Provide the [X, Y] coordinate of the cell's center where the given text is located.  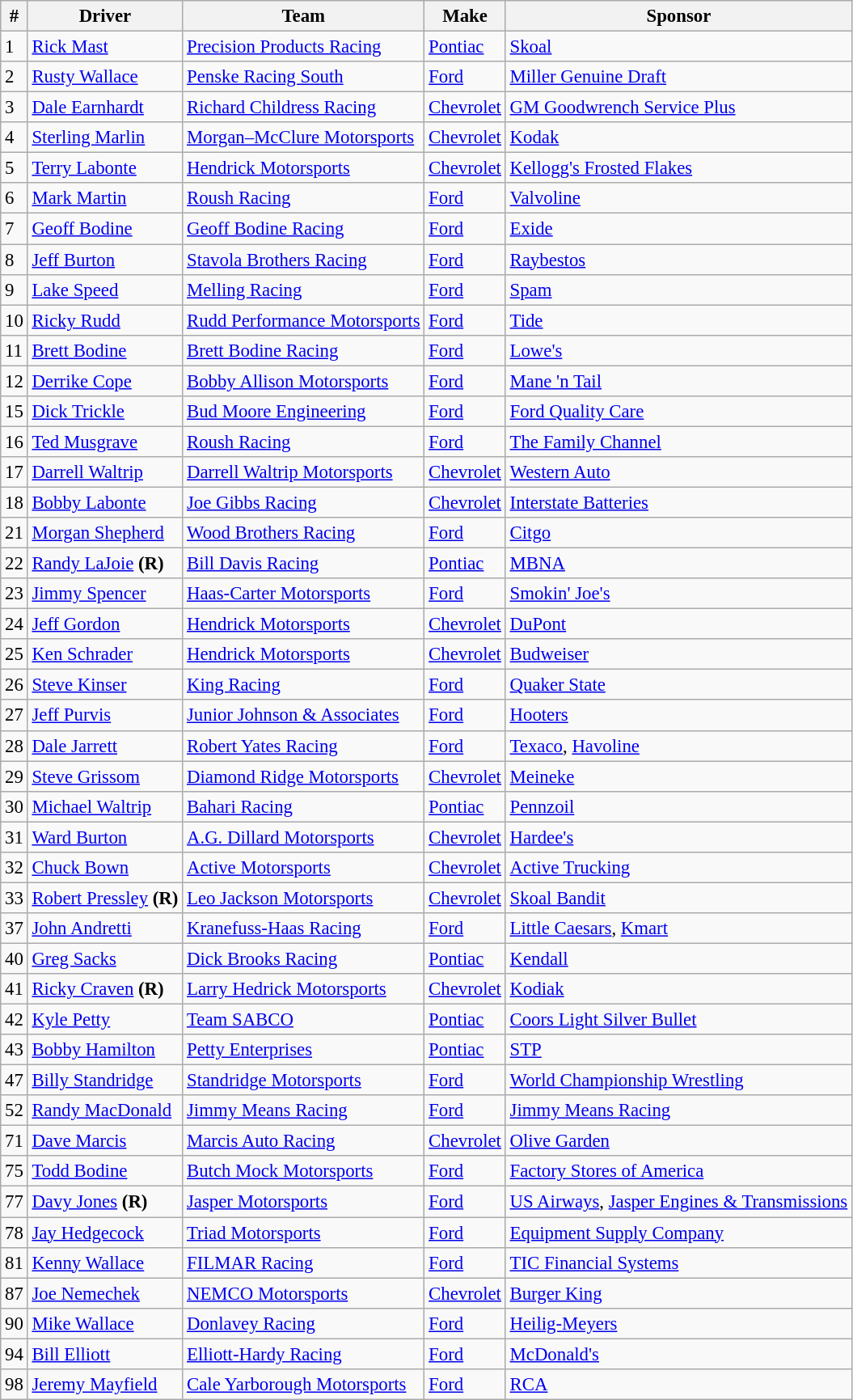
2 [15, 77]
Raybestos [678, 260]
Ford Quality Care [678, 412]
Olive Garden [678, 1141]
81 [15, 1263]
75 [15, 1172]
37 [15, 928]
6 [15, 198]
Steve Kinser [105, 685]
Morgan–McClure Motorsports [304, 137]
Precision Products Racing [304, 47]
Coors Light Silver Bullet [678, 1020]
Penske Racing South [304, 77]
33 [15, 898]
Tide [678, 320]
52 [15, 1110]
Kranefuss-Haas Racing [304, 928]
MBNA [678, 564]
78 [15, 1233]
Butch Mock Motorsports [304, 1172]
Bill Davis Racing [304, 564]
Standridge Motorsports [304, 1081]
Budweiser [678, 654]
Miller Genuine Draft [678, 77]
15 [15, 412]
Rick Mast [105, 47]
Factory Stores of America [678, 1172]
Sterling Marlin [105, 137]
John Andretti [105, 928]
Donlavey Racing [304, 1323]
22 [15, 564]
Kenny Wallace [105, 1263]
Junior Johnson & Associates [304, 716]
29 [15, 776]
Bobby Labonte [105, 502]
Texaco, Havoline [678, 746]
Heilig-Meyers [678, 1323]
Kellogg's Frosted Flakes [678, 168]
30 [15, 806]
Stavola Brothers Racing [304, 260]
Dale Jarrett [105, 746]
7 [15, 229]
Davy Jones (R) [105, 1202]
Hooters [678, 716]
Ken Schrader [105, 654]
Rusty Wallace [105, 77]
Cale Yarborough Motorsports [304, 1385]
90 [15, 1323]
3 [15, 108]
77 [15, 1202]
Jasper Motorsports [304, 1202]
Richard Childress Racing [304, 108]
18 [15, 502]
Team [304, 16]
Petty Enterprises [304, 1050]
Exide [678, 229]
98 [15, 1385]
43 [15, 1050]
Joe Gibbs Racing [304, 502]
Brett Bodine [105, 350]
TIC Financial Systems [678, 1263]
Sponsor [678, 16]
Bahari Racing [304, 806]
Jay Hedgecock [105, 1233]
Leo Jackson Motorsports [304, 898]
23 [15, 594]
25 [15, 654]
Ricky Craven (R) [105, 989]
27 [15, 716]
US Airways, Jasper Engines & Transmissions [678, 1202]
Bobby Allison Motorsports [304, 381]
Randy MacDonald [105, 1110]
Ricky Rudd [105, 320]
8 [15, 260]
Ted Musgrave [105, 442]
24 [15, 624]
Jeff Gordon [105, 624]
Citgo [678, 533]
32 [15, 868]
Steve Grissom [105, 776]
Elliott-Hardy Racing [304, 1354]
DuPont [678, 624]
94 [15, 1354]
Jeff Purvis [105, 716]
Dale Earnhardt [105, 108]
Dick Brooks Racing [304, 958]
Smokin' Joe's [678, 594]
Bill Elliott [105, 1354]
Mark Martin [105, 198]
# [15, 16]
Pennzoil [678, 806]
Brett Bodine Racing [304, 350]
10 [15, 320]
Greg Sacks [105, 958]
Hardee's [678, 837]
NEMCO Motorsports [304, 1293]
12 [15, 381]
FILMAR Racing [304, 1263]
31 [15, 837]
Valvoline [678, 198]
Jimmy Spencer [105, 594]
Larry Hedrick Motorsports [304, 989]
GM Goodwrench Service Plus [678, 108]
Haas-Carter Motorsports [304, 594]
16 [15, 442]
Jeff Burton [105, 260]
Derrike Cope [105, 381]
Lowe's [678, 350]
Chuck Bown [105, 868]
Kodiak [678, 989]
Active Trucking [678, 868]
McDonald's [678, 1354]
1 [15, 47]
47 [15, 1081]
Robert Yates Racing [304, 746]
Rudd Performance Motorsports [304, 320]
Spam [678, 290]
Meineke [678, 776]
Melling Racing [304, 290]
Western Auto [678, 472]
Quaker State [678, 685]
28 [15, 746]
Ward Burton [105, 837]
STP [678, 1050]
Active Motorsports [304, 868]
5 [15, 168]
Skoal [678, 47]
Diamond Ridge Motorsports [304, 776]
Billy Standridge [105, 1081]
Kyle Petty [105, 1020]
Geoff Bodine Racing [304, 229]
11 [15, 350]
Lake Speed [105, 290]
Bobby Hamilton [105, 1050]
Little Caesars, Kmart [678, 928]
Kodak [678, 137]
Make [465, 16]
Mike Wallace [105, 1323]
71 [15, 1141]
26 [15, 685]
41 [15, 989]
Interstate Batteries [678, 502]
4 [15, 137]
Kendall [678, 958]
Team SABCO [304, 1020]
Bud Moore Engineering [304, 412]
Michael Waltrip [105, 806]
Mane 'n Tail [678, 381]
King Racing [304, 685]
42 [15, 1020]
87 [15, 1293]
World Championship Wrestling [678, 1081]
Marcis Auto Racing [304, 1141]
Triad Motorsports [304, 1233]
9 [15, 290]
40 [15, 958]
Morgan Shepherd [105, 533]
Geoff Bodine [105, 229]
Wood Brothers Racing [304, 533]
Terry Labonte [105, 168]
Darrell Waltrip Motorsports [304, 472]
Skoal Bandit [678, 898]
Randy LaJoie (R) [105, 564]
21 [15, 533]
Driver [105, 16]
Equipment Supply Company [678, 1233]
Darrell Waltrip [105, 472]
Burger King [678, 1293]
Dick Trickle [105, 412]
A.G. Dillard Motorsports [304, 837]
The Family Channel [678, 442]
RCA [678, 1385]
Robert Pressley (R) [105, 898]
Dave Marcis [105, 1141]
Joe Nemechek [105, 1293]
17 [15, 472]
Todd Bodine [105, 1172]
Jeremy Mayfield [105, 1385]
